Pinpoint the cell where the given text exists, returning its [x, y] midpoint coordinate. 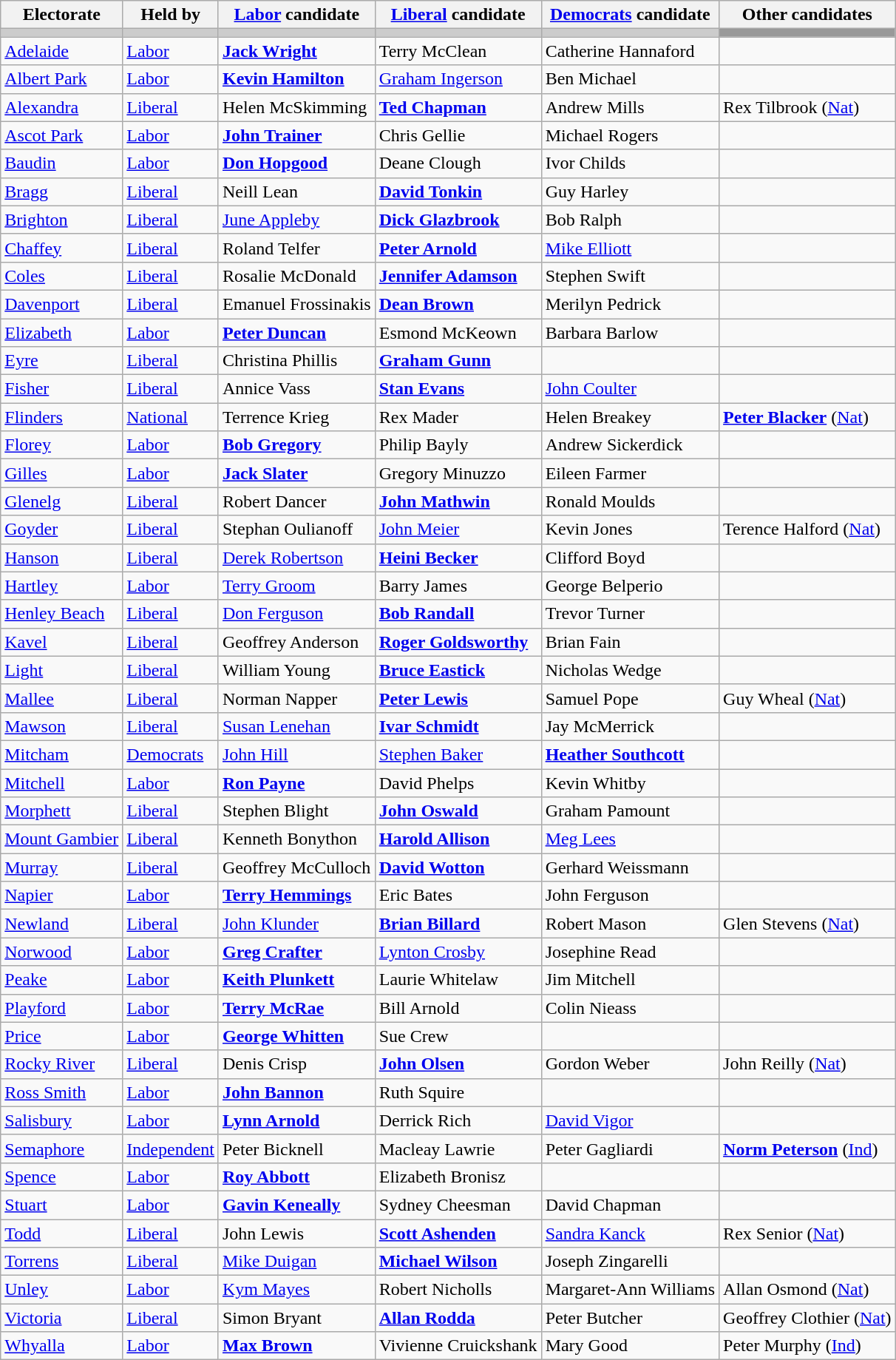
William Young [296, 670]
Bob Randall [458, 614]
Hartley [62, 586]
David Vigor [630, 1120]
Liberal candidate [458, 15]
Goyder [62, 530]
Roland Telfer [296, 248]
Davenport [62, 304]
Peter Butcher [630, 1318]
Esmond McKeown [458, 332]
Christina Phillis [296, 361]
Deane Clough [458, 163]
Allan Osmond (Nat) [807, 1290]
Kevin Jones [630, 530]
Merilyn Pedrick [630, 304]
Adelaide [62, 51]
Macleay Lawrie [458, 1148]
John Ferguson [630, 896]
Gerhard Weissmann [630, 867]
Ben Michael [630, 79]
Playford [62, 1008]
Barbara Barlow [630, 332]
Laurie Whitelaw [458, 980]
Whyalla [62, 1346]
Jennifer Adamson [458, 276]
Peter Bicknell [296, 1148]
Helen Breakey [630, 417]
David Phelps [458, 783]
Max Brown [296, 1346]
George Belperio [630, 586]
Terry Groom [296, 586]
Graham Pamount [630, 811]
Philip Bayly [458, 445]
Ivor Childs [630, 163]
Lynton Crosby [458, 952]
John Olsen [458, 1064]
Geoffrey Clothier (Nat) [807, 1318]
Victoria [62, 1318]
John Klunder [296, 924]
Brian Billard [458, 924]
Helen McSkimming [296, 107]
Robert Dancer [296, 501]
Gregory Minuzzo [458, 473]
Mitchell [62, 783]
Gavin Keneally [296, 1205]
Terry McClean [458, 51]
Eyre [62, 361]
Eric Bates [458, 896]
Susan Lenehan [296, 726]
Catherine Hannaford [630, 51]
Josephine Read [630, 952]
Heini Becker [458, 558]
Samuel Pope [630, 698]
Elizabeth [62, 332]
Clifford Boyd [630, 558]
Andrew Sickerdick [630, 445]
Annice Vass [296, 389]
Gordon Weber [630, 1064]
Mount Gambier [62, 839]
Vivienne Cruickshank [458, 1346]
Light [62, 670]
Stan Evans [458, 389]
Greg Crafter [296, 952]
George Whitten [296, 1036]
Ted Chapman [458, 107]
Glen Stevens (Nat) [807, 924]
Electorate [62, 15]
Brian Fain [630, 642]
Guy Wheal (Nat) [807, 698]
Scott Ashenden [458, 1233]
Norman Napper [296, 698]
Henley Beach [62, 614]
Mary Good [630, 1346]
June Appleby [296, 220]
Hanson [62, 558]
Derek Robertson [296, 558]
Albert Park [62, 79]
David Chapman [630, 1205]
Brighton [62, 220]
Terrence Krieg [296, 417]
Keith Plunkett [296, 980]
Jay McMerrick [630, 726]
Derrick Rich [458, 1120]
Geoffrey McCulloch [296, 867]
Semaphore [62, 1148]
John Hill [296, 754]
Ivar Schmidt [458, 726]
Meg Lees [630, 839]
Coles [62, 276]
Ross Smith [62, 1092]
Florey [62, 445]
John Coulter [630, 389]
Napier [62, 896]
Heather Southcott [630, 754]
Glenelg [62, 501]
Salisbury [62, 1120]
Simon Bryant [296, 1318]
Mallee [62, 698]
Roy Abbott [296, 1177]
Stephan Oulianoff [296, 530]
John Trainer [296, 135]
Peter Blacker (Nat) [807, 417]
Kevin Whitby [630, 783]
Dean Brown [458, 304]
Rex Tilbrook (Nat) [807, 107]
Eileen Farmer [630, 473]
Peter Murphy (Ind) [807, 1346]
Ascot Park [62, 135]
Elizabeth Bronisz [458, 1177]
Norwood [62, 952]
Independent [171, 1148]
Todd [62, 1233]
Margaret-Ann Williams [630, 1290]
Mike Duigan [296, 1262]
Bruce Eastick [458, 670]
Baudin [62, 163]
Bragg [62, 192]
Jack Slater [296, 473]
John Meier [458, 530]
Bill Arnold [458, 1008]
Terence Halford (Nat) [807, 530]
Ron Payne [296, 783]
Sue Crew [458, 1036]
Graham Gunn [458, 361]
Mawson [62, 726]
John Reilly (Nat) [807, 1064]
Bob Ralph [630, 220]
Flinders [62, 417]
Kavel [62, 642]
Stuart [62, 1205]
Rex Mader [458, 417]
Rocky River [62, 1064]
Peake [62, 980]
John Mathwin [458, 501]
Mitcham [62, 754]
Jim Mitchell [630, 980]
Don Hopgood [296, 163]
Peter Gagliardi [630, 1148]
Held by [171, 15]
Michael Rogers [630, 135]
Peter Duncan [296, 332]
Stephen Baker [458, 754]
Barry James [458, 586]
Robert Mason [630, 924]
Democrats [171, 754]
Labor candidate [296, 15]
Fisher [62, 389]
Murray [62, 867]
Neill Lean [296, 192]
Price [62, 1036]
Ruth Squire [458, 1092]
John Oswald [458, 811]
Stephen Blight [296, 811]
Spence [62, 1177]
Andrew Mills [630, 107]
Joseph Zingarelli [630, 1262]
Bob Gregory [296, 445]
Mike Elliott [630, 248]
Peter Lewis [458, 698]
Trevor Turner [630, 614]
Peter Arnold [458, 248]
Rex Senior (Nat) [807, 1233]
Roger Goldsworthy [458, 642]
Colin Nieass [630, 1008]
Geoffrey Anderson [296, 642]
Democrats candidate [630, 15]
Other candidates [807, 15]
Sandra Kanck [630, 1233]
Ronald Moulds [630, 501]
Chaffey [62, 248]
Kym Mayes [296, 1290]
Rosalie McDonald [296, 276]
Unley [62, 1290]
Alexandra [62, 107]
Jack Wright [296, 51]
Harold Allison [458, 839]
David Tonkin [458, 192]
Torrens [62, 1262]
Dick Glazbrook [458, 220]
Morphett [62, 811]
Terry Hemmings [296, 896]
Denis Crisp [296, 1064]
Don Ferguson [296, 614]
Kenneth Bonython [296, 839]
Newland [62, 924]
John Bannon [296, 1092]
Norm Peterson (Ind) [807, 1148]
Chris Gellie [458, 135]
Lynn Arnold [296, 1120]
Stephen Swift [630, 276]
Graham Ingerson [458, 79]
David Wotton [458, 867]
Michael Wilson [458, 1262]
John Lewis [296, 1233]
Terry McRae [296, 1008]
Sydney Cheesman [458, 1205]
Robert Nicholls [458, 1290]
Nicholas Wedge [630, 670]
Guy Harley [630, 192]
Allan Rodda [458, 1318]
Gilles [62, 473]
National [171, 417]
Kevin Hamilton [296, 79]
Emanuel Frossinakis [296, 304]
